Return the (x, y) coordinate for the center point of the cell that contains the specified text.  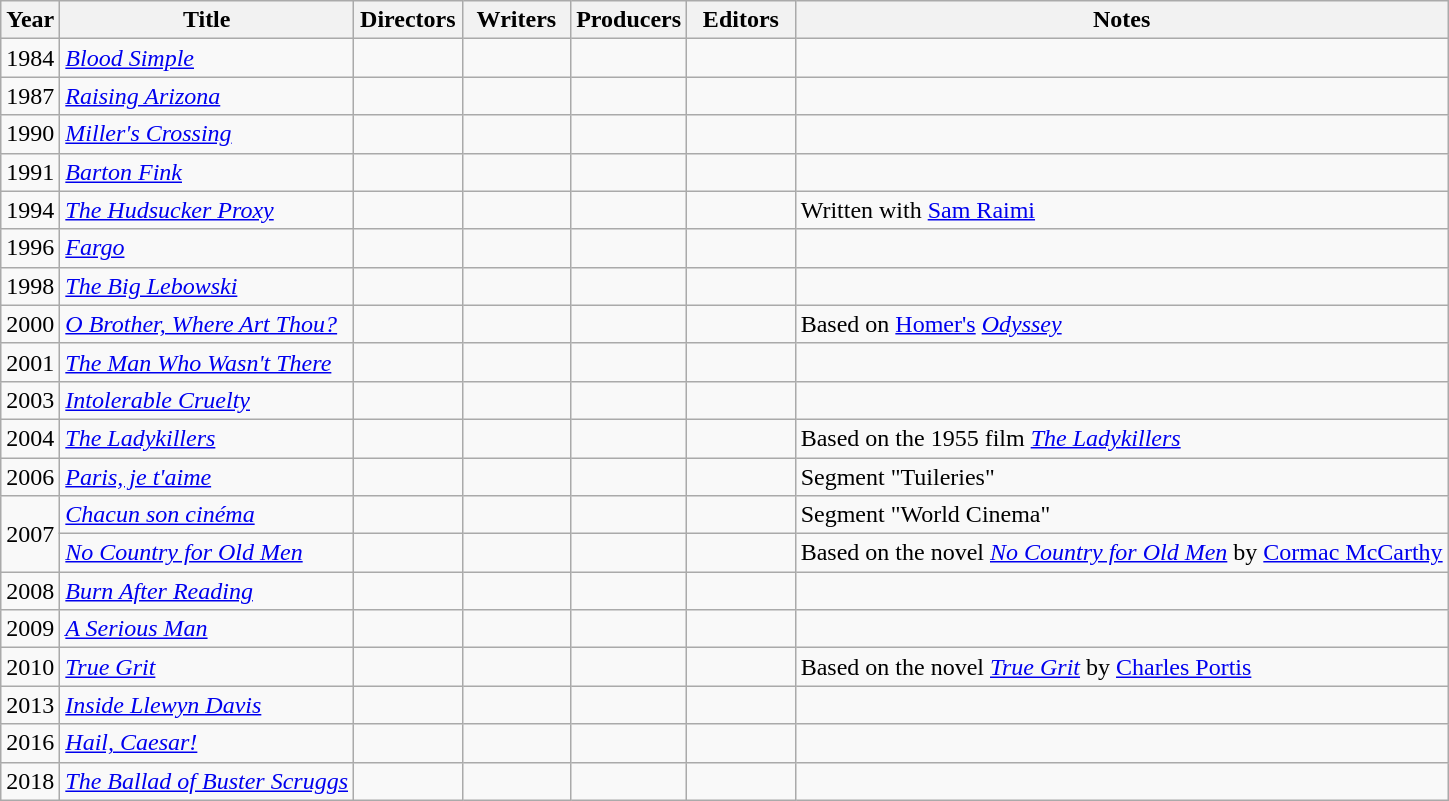
Segment "World Cinema" (1122, 515)
O Brother, Where Art Thou? (207, 324)
The Big Lebowski (207, 286)
Segment "Tuileries" (1122, 477)
2008 (30, 591)
2006 (30, 477)
Inside Llewyn Davis (207, 705)
The Hudsucker Proxy (207, 210)
Based on Homer's Odyssey (1122, 324)
Notes (1122, 20)
2003 (30, 400)
Intolerable Cruelty (207, 400)
True Grit (207, 667)
1984 (30, 58)
The Ballad of Buster Scruggs (207, 781)
Blood Simple (207, 58)
Barton Fink (207, 172)
Raising Arizona (207, 96)
2009 (30, 629)
Producers (629, 20)
Fargo (207, 248)
1998 (30, 286)
2018 (30, 781)
Paris, je t'aime (207, 477)
2001 (30, 362)
Title (207, 20)
2013 (30, 705)
Burn After Reading (207, 591)
A Serious Man (207, 629)
2007 (30, 534)
2004 (30, 438)
Chacun son cinéma (207, 515)
2010 (30, 667)
Based on the novel No Country for Old Men by Cormac McCarthy (1122, 553)
1996 (30, 248)
The Ladykillers (207, 438)
1994 (30, 210)
2000 (30, 324)
Writers (516, 20)
Year (30, 20)
1990 (30, 134)
Directors (408, 20)
Based on the 1955 film The Ladykillers (1122, 438)
1987 (30, 96)
Miller's Crossing (207, 134)
The Man Who Wasn't There (207, 362)
Based on the novel True Grit by Charles Portis (1122, 667)
1991 (30, 172)
Written with Sam Raimi (1122, 210)
2016 (30, 743)
Hail, Caesar! (207, 743)
No Country for Old Men (207, 553)
Editors (742, 20)
